Provide the (X, Y) coordinate of the cell's center where the given text is located.  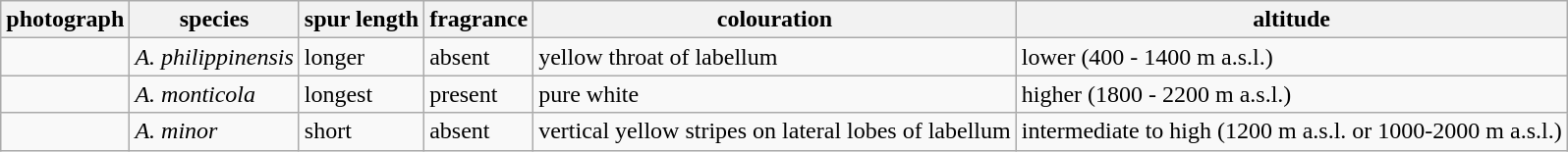
lower (400 - 1400 m a.s.l.) (1291, 57)
altitude (1291, 20)
A. monticola (214, 94)
intermediate to high (1200 m a.s.l. or 1000-2000 m a.s.l.) (1291, 131)
longest (362, 94)
colouration (775, 20)
A. minor (214, 131)
short (362, 131)
species (214, 20)
spur length (362, 20)
present (479, 94)
higher (1800 - 2200 m a.s.l.) (1291, 94)
A. philippinensis (214, 57)
longer (362, 57)
fragrance (479, 20)
vertical yellow stripes on lateral lobes of labellum (775, 131)
photograph (65, 20)
yellow throat of labellum (775, 57)
pure white (775, 94)
